Capture the cell that displays the provided text and extract its [X, Y] central coordinate. 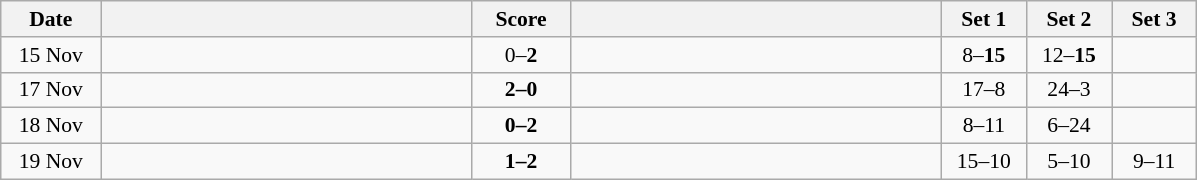
18 Nov [51, 126]
6–24 [1068, 126]
1–2 [521, 162]
17–8 [984, 90]
24–3 [1068, 90]
12–15 [1068, 55]
8–15 [984, 55]
Set 2 [1068, 19]
15–10 [984, 162]
17 Nov [51, 90]
Set 3 [1154, 19]
Date [51, 19]
19 Nov [51, 162]
15 Nov [51, 55]
5–10 [1068, 162]
9–11 [1154, 162]
8–11 [984, 126]
Score [521, 19]
2–0 [521, 90]
Set 1 [984, 19]
